From the cell containing the given text, extract its center point as (x, y) coordinate. 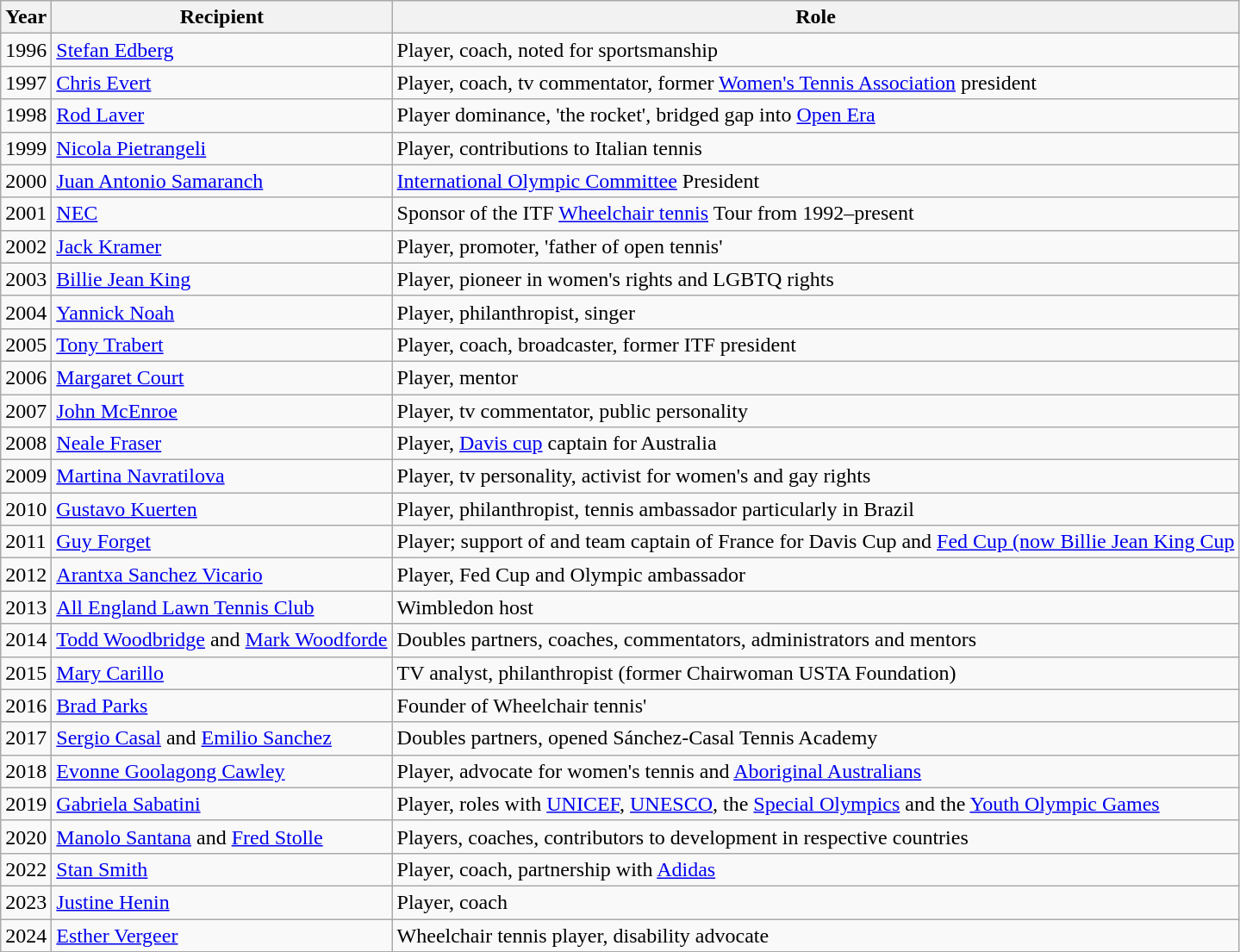
2007 (26, 411)
2013 (26, 607)
2018 (26, 771)
Player, promoter, 'father of open tennis' (815, 246)
2017 (26, 738)
Player dominance, 'the rocket', bridged gap into Open Era (815, 115)
2016 (26, 706)
Sponsor of the ITF Wheelchair tennis Tour from 1992–present (815, 214)
Billie Jean King (222, 279)
Arantxa Sanchez Vicario (222, 575)
2008 (26, 444)
Wimbledon host (815, 607)
Gustavo Kuerten (222, 509)
Player, philanthropist, singer (815, 312)
Player, tv commentator, public personality (815, 411)
Chris Evert (222, 83)
Year (26, 17)
Nicola Pietrangeli (222, 148)
2014 (26, 640)
Player, coach, partnership with Adidas (815, 869)
2019 (26, 804)
Player, mentor (815, 377)
Gabriela Sabatini (222, 804)
Todd Woodbridge and Mark Woodforde (222, 640)
Player, philanthropist, tennis ambassador particularly in Brazil (815, 509)
Yannick Noah (222, 312)
2000 (26, 181)
2004 (26, 312)
1999 (26, 148)
Player, Davis cup captain for Australia (815, 444)
Player, coach, broadcaster, former ITF president (815, 345)
Tony Trabert (222, 345)
Player, coach, noted for sportsmanship (815, 50)
Guy Forget (222, 542)
2003 (26, 279)
2022 (26, 869)
Esther Vergeer (222, 935)
Player, pioneer in women's rights and LGBTQ rights (815, 279)
NEC (222, 214)
Doubles partners, coaches, commentators, administrators and mentors (815, 640)
2023 (26, 902)
2006 (26, 377)
2015 (26, 673)
Player, roles with UNICEF, UNESCO, the Special Olympics and the Youth Olympic Games (815, 804)
Brad Parks (222, 706)
2010 (26, 509)
Neale Fraser (222, 444)
John McEnroe (222, 411)
Player; support of and team captain of France for Davis Cup and Fed Cup (now Billie Jean King Cup (815, 542)
Stan Smith (222, 869)
Player, Fed Cup and Olympic ambassador (815, 575)
Juan Antonio Samaranch (222, 181)
Martina Navratilova (222, 476)
2002 (26, 246)
Doubles partners, opened Sánchez-Casal Tennis Academy (815, 738)
Founder of Wheelchair tennis' (815, 706)
Player, coach (815, 902)
Jack Kramer (222, 246)
2024 (26, 935)
2020 (26, 837)
Sergio Casal and Emilio Sanchez (222, 738)
2012 (26, 575)
All England Lawn Tennis Club (222, 607)
1998 (26, 115)
1996 (26, 50)
International Olympic Committee President (815, 181)
2001 (26, 214)
2009 (26, 476)
Evonne Goolagong Cawley (222, 771)
Rod Laver (222, 115)
Manolo Santana and Fred Stolle (222, 837)
Mary Carillo (222, 673)
Player, tv personality, activist for women's and gay rights (815, 476)
Player, advocate for women's tennis and Aboriginal Australians (815, 771)
Wheelchair tennis player, disability advocate (815, 935)
Stefan Edberg (222, 50)
Recipient (222, 17)
Player, contributions to Italian tennis (815, 148)
2005 (26, 345)
Players, coaches, contributors to development in respective countries (815, 837)
1997 (26, 83)
Justine Henin (222, 902)
TV analyst, philanthropist (former Chairwoman USTA Foundation) (815, 673)
Player, coach, tv commentator, former Women's Tennis Association president (815, 83)
Margaret Court (222, 377)
2011 (26, 542)
Role (815, 17)
